Locate the cell with the specified text and output its (x, y) center coordinate. 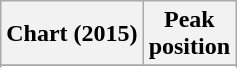
Peakposition (189, 34)
Chart (2015) (72, 34)
